Identify which cell holds the provided text, then report its (x, y) central coordinate. 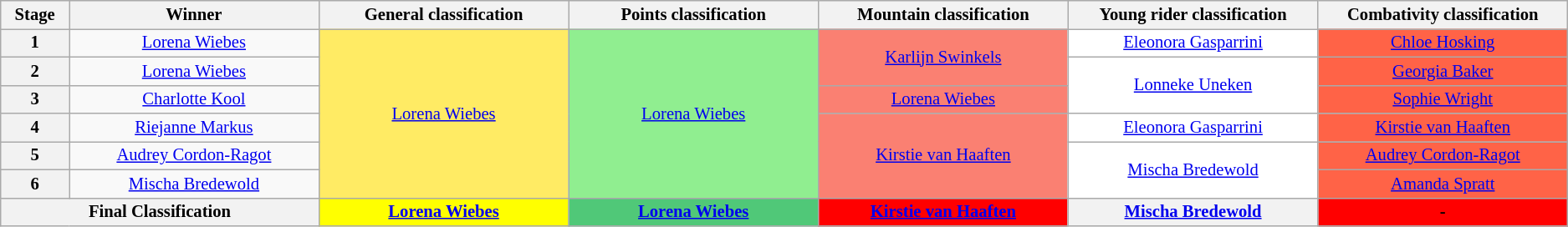
Charlotte Kool (194, 99)
3 (35, 99)
Amanda Spratt (1443, 184)
Points classification (694, 14)
Sophie Wright (1443, 99)
Mountain classification (943, 14)
Stage (35, 14)
Combativity classification (1443, 14)
5 (35, 155)
Winner (194, 14)
Karlijn Swinkels (943, 57)
General classification (443, 14)
Chloe Hosking (1443, 43)
Final Classification (160, 212)
- (1443, 212)
Young rider classification (1193, 14)
2 (35, 71)
Georgia Baker (1443, 71)
Lonneke Uneken (1193, 85)
4 (35, 128)
Riejanne Markus (194, 128)
1 (35, 43)
6 (35, 184)
